Capture the cell that displays the provided text and extract its (x, y) central coordinate. 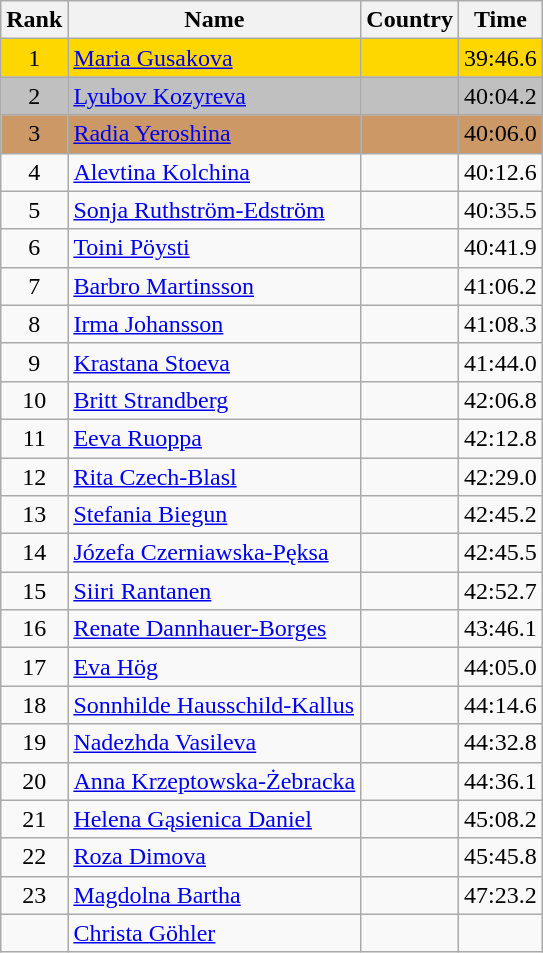
Christa Göhler (214, 933)
Country (410, 20)
Siiri Rantanen (214, 591)
42:12.8 (501, 438)
44:14.6 (501, 705)
41:06.2 (501, 286)
40:41.9 (501, 248)
Nadezhda Vasileva (214, 743)
Helena Gąsienica Daniel (214, 819)
42:52.7 (501, 591)
43:46.1 (501, 629)
40:12.6 (501, 172)
23 (34, 895)
12 (34, 477)
Maria Gusakova (214, 58)
44:05.0 (501, 667)
40:06.0 (501, 134)
Anna Krzeptowska-Żebracka (214, 781)
5 (34, 210)
7 (34, 286)
Toini Pöysti (214, 248)
15 (34, 591)
47:23.2 (501, 895)
Stefania Biegun (214, 515)
20 (34, 781)
Sonnhilde Hausschild-Kallus (214, 705)
14 (34, 553)
44:32.8 (501, 743)
11 (34, 438)
Renate Dannhauer-Borges (214, 629)
Rita Czech-Blasl (214, 477)
1 (34, 58)
Roza Dimova (214, 857)
6 (34, 248)
40:35.5 (501, 210)
3 (34, 134)
45:08.2 (501, 819)
Radia Yeroshina (214, 134)
Rank (34, 20)
Sonja Ruthström-Edström (214, 210)
Alevtina Kolchina (214, 172)
8 (34, 324)
Time (501, 20)
Eeva Ruoppa (214, 438)
Krastana Stoeva (214, 362)
39:46.6 (501, 58)
Lyubov Kozyreva (214, 96)
40:04.2 (501, 96)
18 (34, 705)
41:08.3 (501, 324)
Name (214, 20)
10 (34, 400)
Britt Strandberg (214, 400)
Eva Hög (214, 667)
4 (34, 172)
Irma Johansson (214, 324)
41:44.0 (501, 362)
2 (34, 96)
42:29.0 (501, 477)
22 (34, 857)
Józefa Czerniawska-Pęksa (214, 553)
44:36.1 (501, 781)
Barbro Martinsson (214, 286)
13 (34, 515)
9 (34, 362)
42:45.2 (501, 515)
45:45.8 (501, 857)
17 (34, 667)
21 (34, 819)
Magdolna Bartha (214, 895)
42:45.5 (501, 553)
16 (34, 629)
42:06.8 (501, 400)
19 (34, 743)
